Capture the cell that displays the provided text and extract its (X, Y) central coordinate. 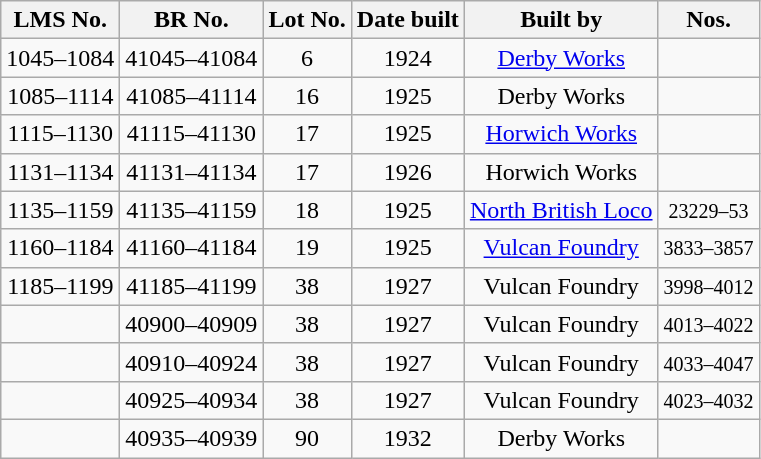
1115–1130 (60, 134)
1045–1084 (60, 58)
3833–3857 (708, 248)
41185–41199 (192, 286)
41115–41130 (192, 134)
1160–1184 (60, 248)
41085–41114 (192, 96)
1185–1199 (60, 286)
3998–4012 (708, 286)
1924 (408, 58)
1135–1159 (60, 210)
40935–40939 (192, 438)
1131–1134 (60, 172)
1926 (408, 172)
Nos. (708, 20)
4033–4047 (708, 362)
40925–40934 (192, 400)
41135–41159 (192, 210)
Built by (561, 20)
41131–41134 (192, 172)
4013–4022 (708, 324)
1085–1114 (60, 96)
40900–40909 (192, 324)
16 (307, 96)
BR No. (192, 20)
23229–53 (708, 210)
40910–40924 (192, 362)
18 (307, 210)
41160–41184 (192, 248)
41045–41084 (192, 58)
LMS No. (60, 20)
Date built (408, 20)
4023–4032 (708, 400)
6 (307, 58)
North British Loco (561, 210)
90 (307, 438)
1932 (408, 438)
19 (307, 248)
Lot No. (307, 20)
